Scan for the cell matching the given text and deliver its [x, y] coordinate at center. 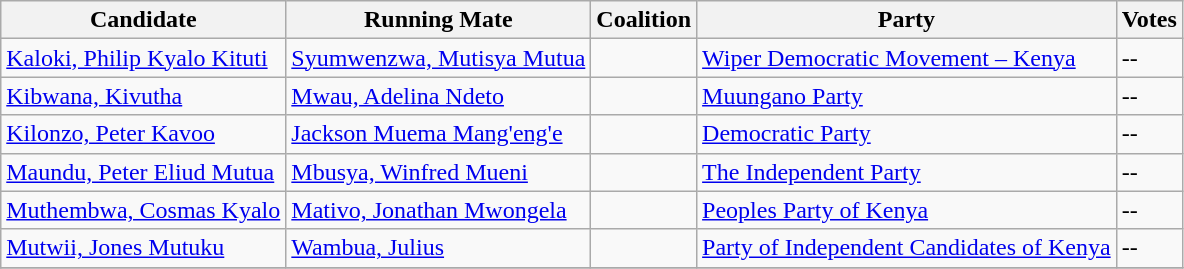
Peoples Party of Kenya [907, 210]
Kilonzo, Peter Kavoo [144, 134]
Candidate [144, 20]
Votes [1149, 20]
Muungano Party [907, 96]
Maundu, Peter Eliud Mutua [144, 172]
Jackson Muema Mang'eng'e [438, 134]
Syumwenzwa, Mutisya Mutua [438, 58]
Kaloki, Philip Kyalo Kituti [144, 58]
Mbusya, Winfred Mueni [438, 172]
Running Mate [438, 20]
Democratic Party [907, 134]
The Independent Party [907, 172]
Party [907, 20]
Wambua, Julius [438, 248]
Party of Independent Candidates of Kenya [907, 248]
Mativo, Jonathan Mwongela [438, 210]
Mwau, Adelina Ndeto [438, 96]
Coalition [644, 20]
Wiper Democratic Movement – Kenya [907, 58]
Mutwii, Jones Mutuku [144, 248]
Muthembwa, Cosmas Kyalo [144, 210]
Kibwana, Kivutha [144, 96]
